Provide the (x, y) coordinate of the cell's center where the given text is located.  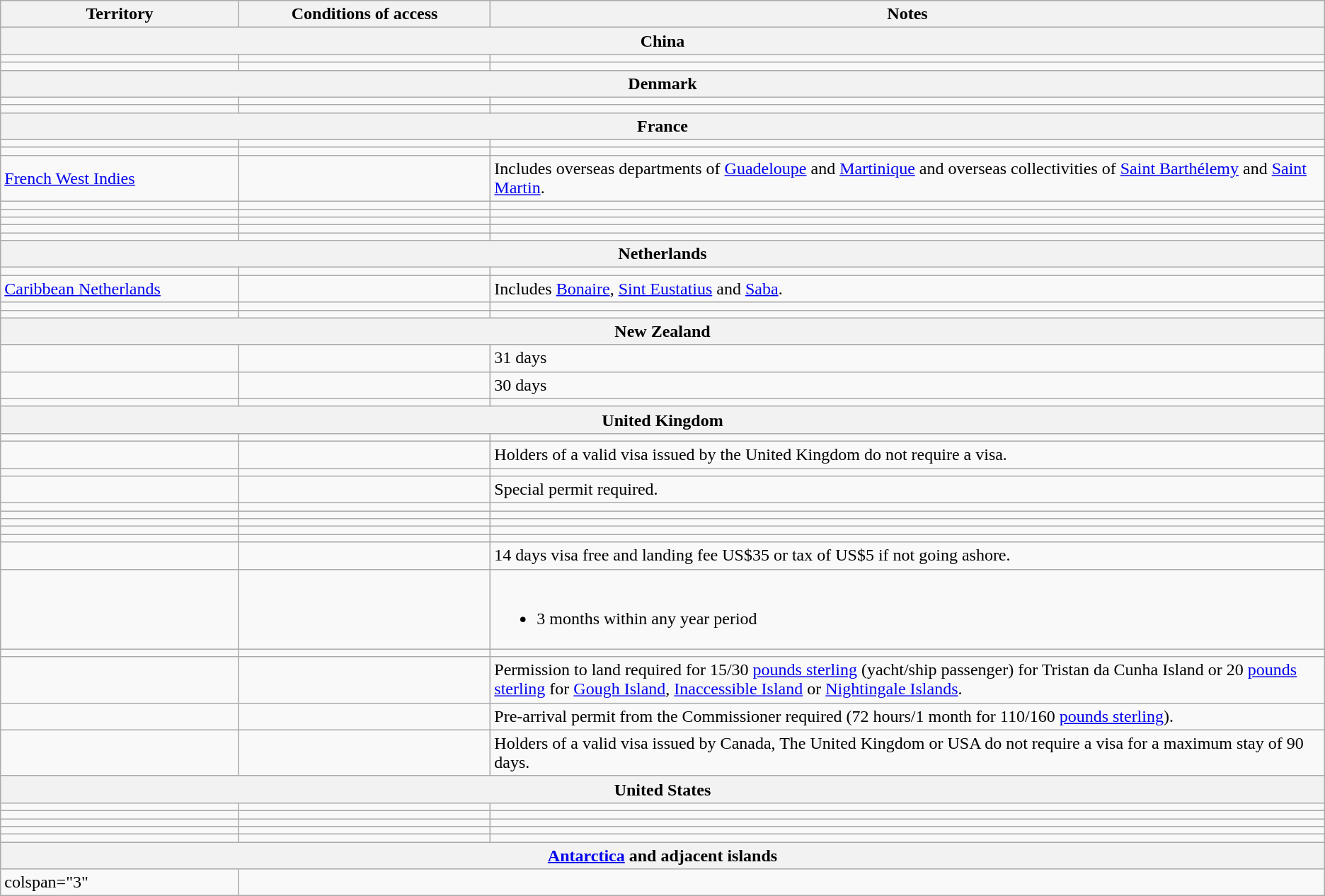
Denmark (662, 84)
Special permit required. (907, 490)
Caribbean Netherlands (120, 289)
30 days (907, 385)
Territory (120, 14)
French West Indies (120, 178)
China (662, 41)
Includes overseas departments of Guadeloupe and Martinique and overseas collectivities of Saint Barthélemy and Saint Martin. (907, 178)
3 months within any year period (907, 609)
Pre-arrival permit from the Commissioner required (72 hours/1 month for 110/160 pounds sterling). (907, 716)
31 days (907, 358)
Holders of a valid visa issued by Canada, The United Kingdom or USA do not require a visa for a maximum stay of 90 days. (907, 753)
14 days visa free and landing fee US$35 or tax of US$5 if not going ashore. (907, 556)
France (662, 126)
Includes Bonaire, Sint Eustatius and Saba. (907, 289)
colspan="3" (120, 883)
United Kingdom (662, 420)
Antarctica and adjacent islands (662, 856)
New Zealand (662, 331)
Conditions of access (364, 14)
Notes (907, 14)
Netherlands (662, 254)
Holders of a valid visa issued by the United Kingdom do not require a visa. (907, 454)
United States (662, 789)
